Locate the cell with the specified text and output its (X, Y) center coordinate. 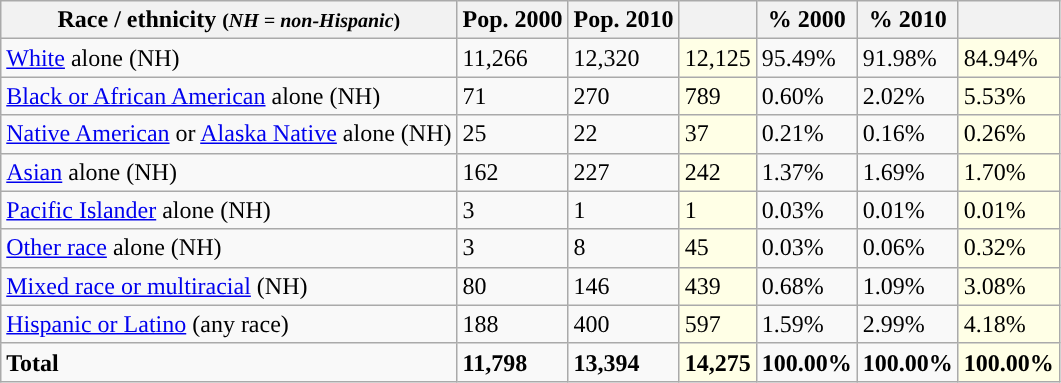
789 (718, 96)
8 (624, 248)
0.16% (908, 134)
1.59% (806, 324)
12,320 (624, 58)
1.70% (1008, 172)
146 (624, 286)
5.53% (1008, 96)
597 (718, 324)
0.21% (806, 134)
0.06% (908, 248)
Hispanic or Latino (any race) (229, 324)
Native American or Alaska Native alone (NH) (229, 134)
4.18% (1008, 324)
162 (512, 172)
0.68% (806, 286)
Other race alone (NH) (229, 248)
37 (718, 134)
2.99% (908, 324)
White alone (NH) (229, 58)
71 (512, 96)
25 (512, 134)
11,798 (512, 362)
80 (512, 286)
Pop. 2010 (624, 20)
439 (718, 286)
84.94% (1008, 58)
0.60% (806, 96)
1.09% (908, 286)
Black or African American alone (NH) (229, 96)
Total (229, 362)
14,275 (718, 362)
11,266 (512, 58)
22 (624, 134)
Pacific Islander alone (NH) (229, 210)
3.08% (1008, 286)
188 (512, 324)
91.98% (908, 58)
242 (718, 172)
0.26% (1008, 134)
1.69% (908, 172)
227 (624, 172)
95.49% (806, 58)
Race / ethnicity (NH = non-Hispanic) (229, 20)
0.32% (1008, 248)
2.02% (908, 96)
400 (624, 324)
1.37% (806, 172)
45 (718, 248)
Asian alone (NH) (229, 172)
% 2000 (806, 20)
270 (624, 96)
13,394 (624, 362)
% 2010 (908, 20)
12,125 (718, 58)
Pop. 2000 (512, 20)
Mixed race or multiracial (NH) (229, 286)
